From the cell containing the given text, extract its center point as [X, Y] coordinate. 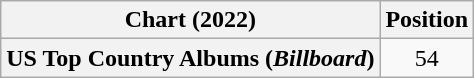
Position [427, 20]
Chart (2022) [190, 20]
US Top Country Albums (Billboard) [190, 58]
54 [427, 58]
